For the text-containing cell, return its midpoint in [x, y] coordinate format. 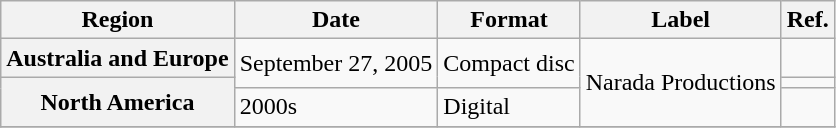
Format [509, 20]
Date [336, 20]
Ref. [808, 20]
Australia and Europe [118, 58]
Narada Productions [680, 82]
Region [118, 20]
Label [680, 20]
September 27, 2005 [336, 64]
Compact disc [509, 64]
2000s [336, 107]
Digital [509, 107]
North America [118, 102]
